Extract the [x, y] coordinate from the center of the cell holding the provided text.  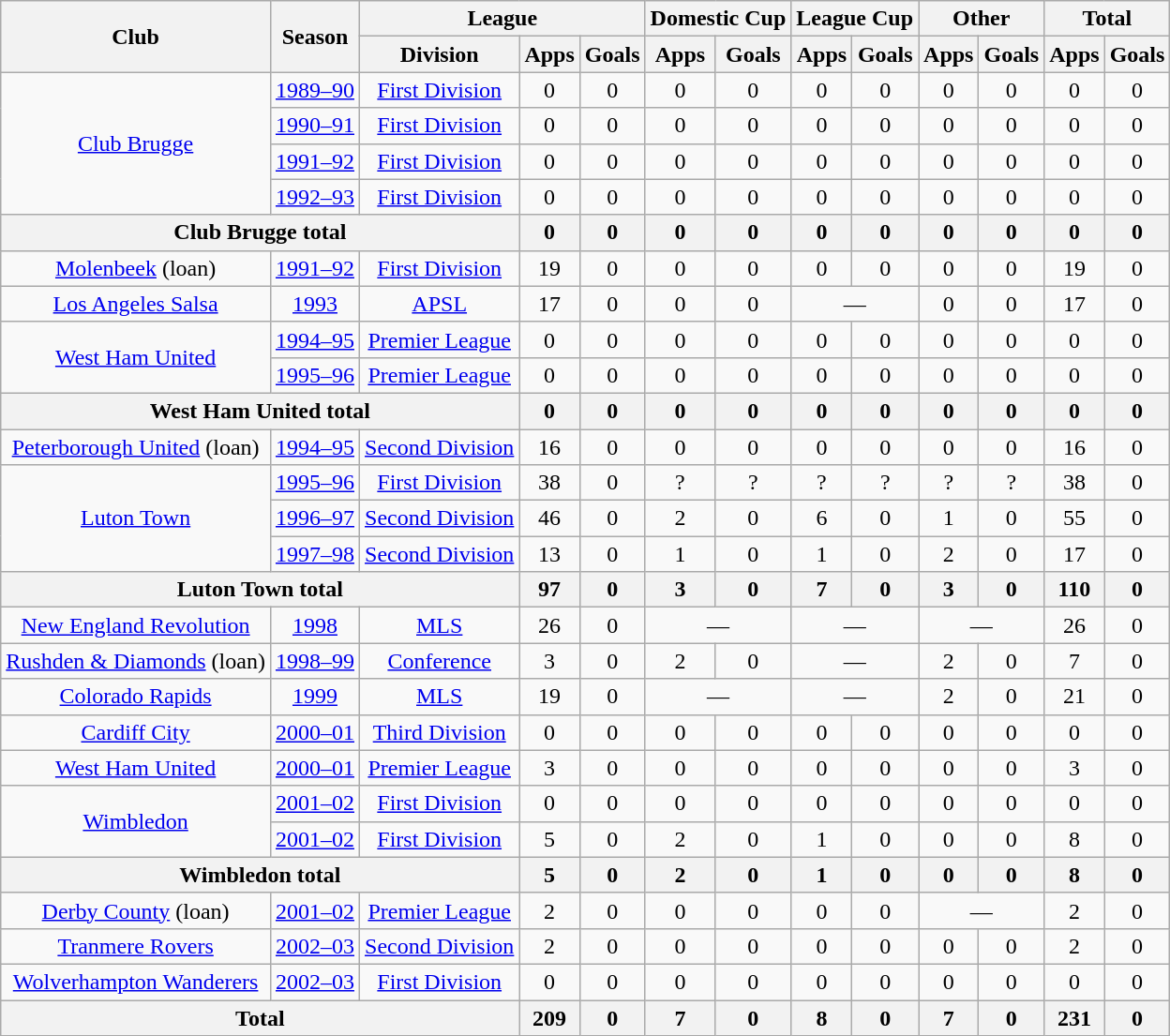
Cardiff City [136, 732]
Division [440, 54]
1989–90 [315, 90]
1993 [315, 304]
Wimbledon [136, 821]
13 [549, 554]
1990–91 [315, 126]
Conference [440, 661]
1992–93 [315, 197]
231 [1074, 1017]
Luton Town total [261, 590]
Season [315, 37]
1996–97 [315, 518]
Domestic Cup [718, 19]
1998 [315, 625]
Wimbledon total [261, 875]
46 [549, 518]
Other [982, 19]
1998–99 [315, 661]
1997–98 [315, 554]
1999 [315, 697]
Wolverhampton Wanderers [136, 982]
Colorado Rapids [136, 697]
Los Angeles Salsa [136, 304]
League Cup [855, 19]
97 [549, 590]
21 [1074, 697]
Luton Town [136, 518]
New England Revolution [136, 625]
55 [1074, 518]
West Ham United total [261, 411]
Club Brugge total [261, 233]
Club [136, 37]
209 [549, 1017]
APSL [440, 304]
Peterborough United (loan) [136, 447]
6 [821, 518]
Third Division [440, 732]
110 [1074, 590]
Rushden & Diamonds (loan) [136, 661]
Molenbeek (loan) [136, 268]
League [502, 19]
Club Brugge [136, 143]
Tranmere Rovers [136, 946]
Derby County (loan) [136, 910]
